Locate the cell with the specified text and output its (x, y) center coordinate. 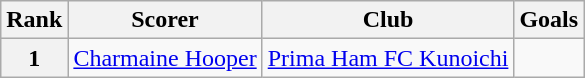
Rank (34, 20)
1 (34, 58)
Prima Ham FC Kunoichi (388, 58)
Scorer (165, 20)
Charmaine Hooper (165, 58)
Club (388, 20)
Goals (549, 20)
